For the text-containing cell, return its midpoint in (x, y) coordinate format. 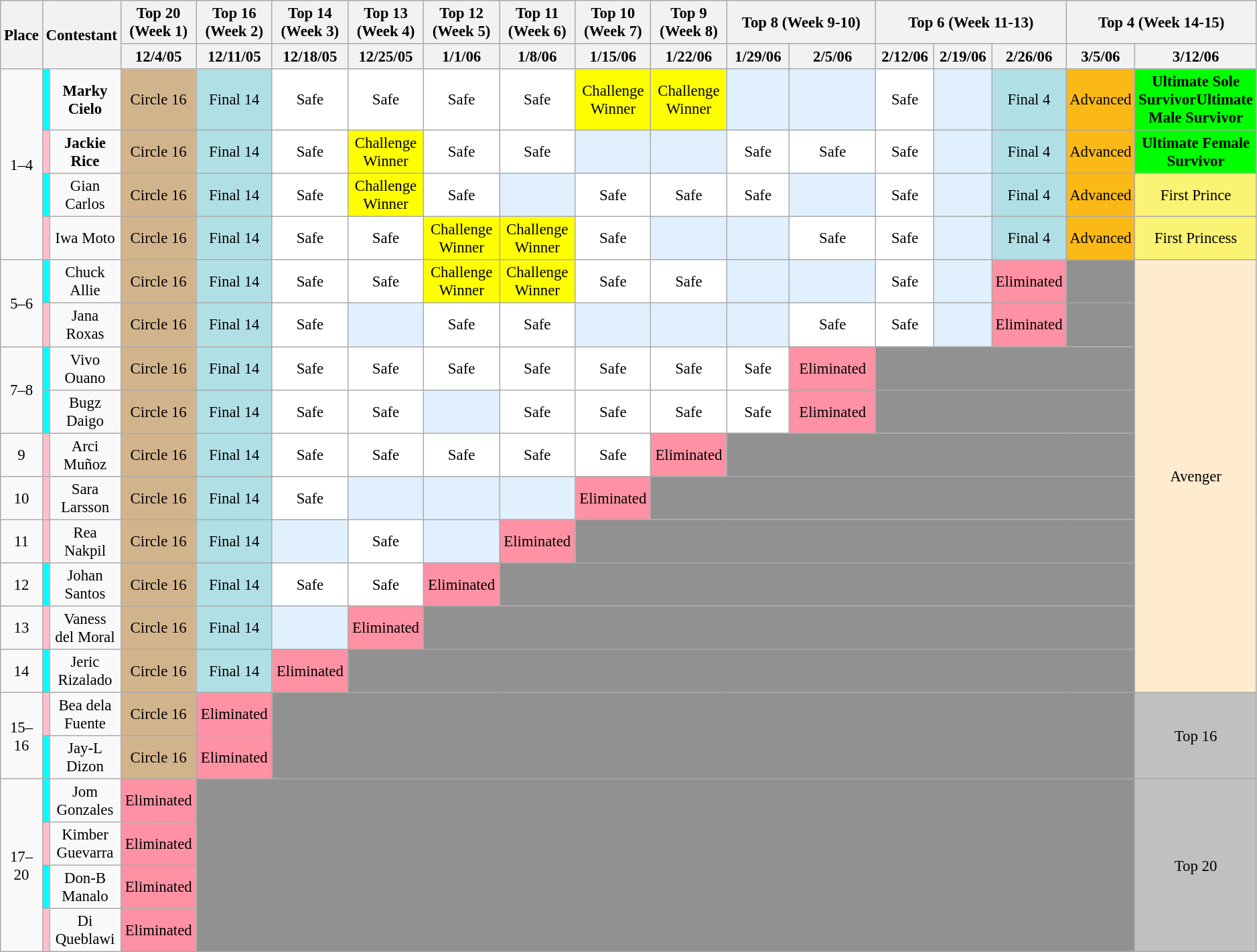
1/29/06 (758, 57)
12/18/05 (309, 57)
Sara Larsson (85, 498)
Top 10 (Week 7) (613, 23)
Top 4 (Week 14-15) (1161, 23)
2/26/06 (1029, 57)
Top 11 (Week 6) (537, 23)
5–6 (21, 303)
17–20 (21, 866)
Contestant (82, 35)
Avenger (1196, 476)
Di Queblawi (85, 931)
Kimber Guevarra (85, 844)
12/25/05 (386, 57)
Top 14 (Week 3) (309, 23)
Vaness del Moral (85, 628)
Bugz Daigo (85, 411)
Jom Gonzales (85, 801)
Top 6 (Week 11-13) (971, 23)
Gian Carlos (85, 195)
Top 12 (Week 5) (462, 23)
1/8/06 (537, 57)
Place (21, 35)
7–8 (21, 390)
13 (21, 628)
12 (21, 585)
Ultimate Female Survivor (1196, 153)
Top 20 (Week 1) (158, 23)
Jana Roxas (85, 325)
First Princess (1196, 238)
2/12/06 (905, 57)
Top 16 (1196, 735)
Chuck Allie (85, 281)
Top 9 (Week 8) (688, 23)
9 (21, 455)
Ultimate Sole SurvivorUltimate Male Survivor (1196, 100)
1/1/06 (462, 57)
1/22/06 (688, 57)
Bea dela Fuente (85, 714)
Rea Nakpil (85, 541)
Top 13 (Week 4) (386, 23)
10 (21, 498)
Top 8 (Week 9-10) (801, 23)
2/19/06 (963, 57)
2/5/06 (833, 57)
14 (21, 671)
12/4/05 (158, 57)
1–4 (21, 165)
1/15/06 (613, 57)
First Prince (1196, 195)
Arci Muñoz (85, 455)
11 (21, 541)
Johan Santos (85, 585)
Marky Cielo (85, 100)
Vivo Ouano (85, 368)
Iwa Moto (85, 238)
Jackie Rice (85, 153)
Jeric Rizalado (85, 671)
Jay-L Dizon (85, 758)
3/5/06 (1101, 57)
Top 20 (1196, 866)
15–16 (21, 735)
3/12/06 (1196, 57)
12/11/05 (234, 57)
Top 16 (Week 2) (234, 23)
Don-B Manalo (85, 888)
